Extract the [X, Y] coordinate from the center of the cell holding the provided text.  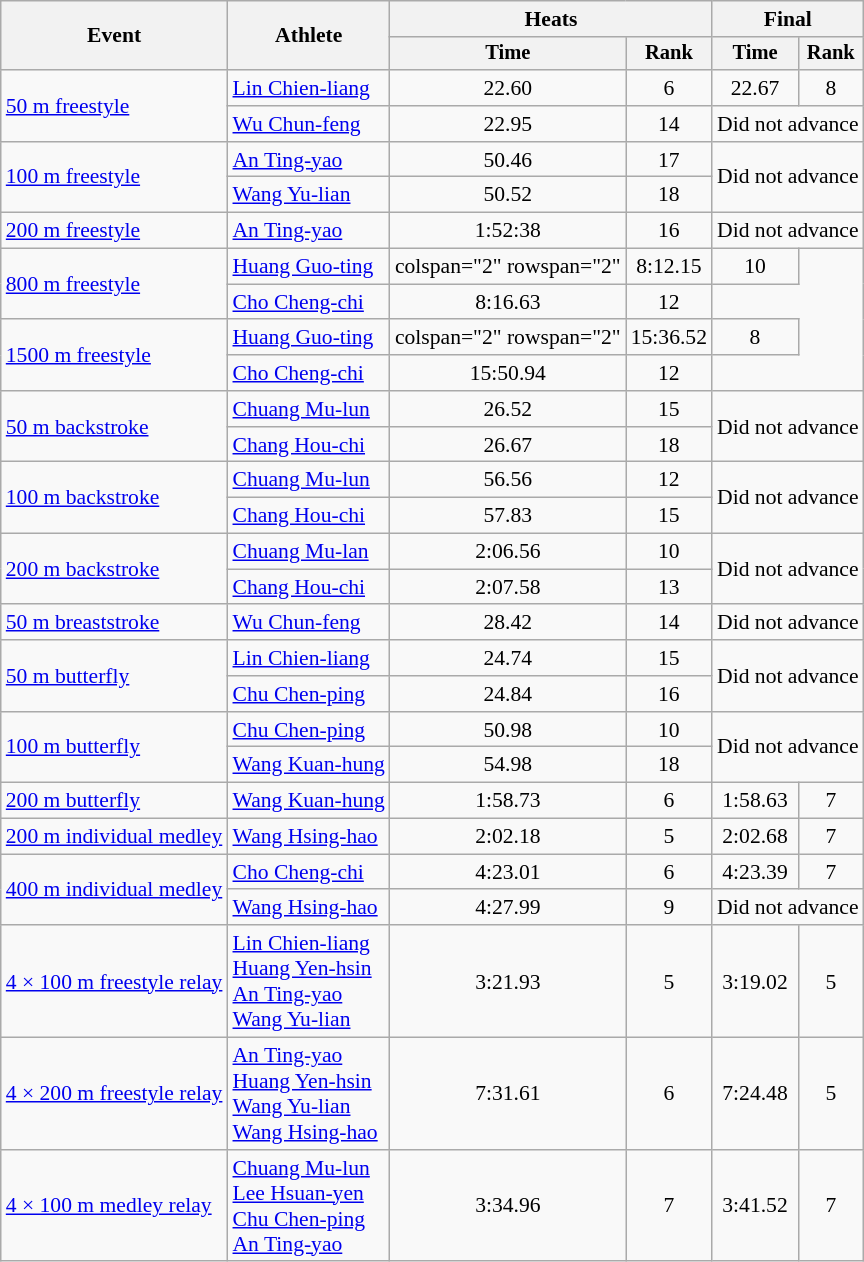
24.84 [508, 694]
4:27.99 [508, 908]
8:12.15 [669, 267]
8:16.63 [508, 302]
50 m butterfly [114, 676]
4 × 200 m freestyle relay [114, 1094]
50 m backstroke [114, 426]
3:21.93 [508, 981]
1500 m freestyle [114, 356]
2:07.58 [508, 587]
Chuang Mu-lan [308, 552]
50.98 [508, 730]
7:31.61 [508, 1094]
100 m backstroke [114, 498]
Heats [551, 19]
9 [669, 908]
13 [669, 587]
3:34.96 [508, 1206]
4:23.01 [508, 872]
57.83 [508, 516]
28.42 [508, 623]
50.46 [508, 160]
400 m individual medley [114, 890]
1:58.63 [755, 801]
22.67 [755, 88]
1:52:38 [508, 231]
54.98 [508, 765]
4:23.39 [755, 872]
17 [669, 160]
26.52 [508, 409]
Wang Yu-lian [308, 195]
2:02.68 [755, 837]
22.95 [508, 124]
50 m freestyle [114, 106]
2:06.56 [508, 552]
200 m butterfly [114, 801]
15:36.52 [669, 338]
22.60 [508, 88]
56.56 [508, 480]
4 × 100 m freestyle relay [114, 981]
50 m breaststroke [114, 623]
200 m individual medley [114, 837]
Athlete [308, 36]
15:50.94 [508, 373]
Event [114, 36]
200 m backstroke [114, 570]
800 m freestyle [114, 284]
3:41.52 [755, 1206]
50.52 [508, 195]
7:24.48 [755, 1094]
Lin Chien-liang Huang Yen-hsin An Ting-yao Wang Yu-lian [308, 981]
Final [788, 19]
100 m butterfly [114, 748]
200 m freestyle [114, 231]
4 × 100 m medley relay [114, 1206]
An Ting-yao Huang Yen-hsin Wang Yu-lian Wang Hsing-hao [308, 1094]
Chuang Mu-lunLee Hsuan-yenChu Chen-pingAn Ting-yao [308, 1206]
100 m freestyle [114, 178]
24.74 [508, 658]
3:19.02 [755, 981]
26.67 [508, 445]
2:02.18 [508, 837]
1:58.73 [508, 801]
